Return (x, y) of the center of cell containing provided text 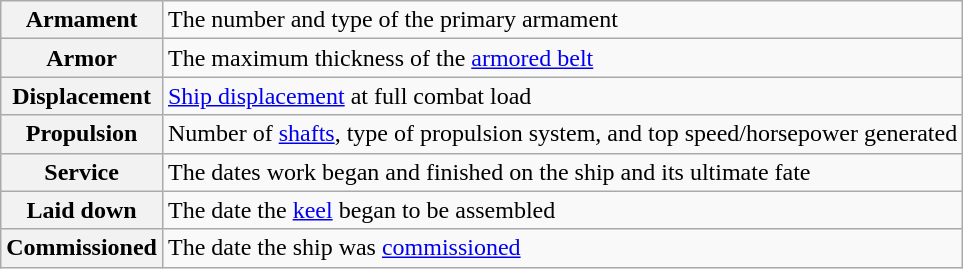
The number and type of the primary armament (562, 20)
Ship displacement at full combat load (562, 96)
Displacement (82, 96)
Service (82, 172)
Propulsion (82, 134)
The date the keel began to be assembled (562, 210)
Armor (82, 58)
The date the ship was commissioned (562, 248)
Number of shafts, type of propulsion system, and top speed/horsepower generated (562, 134)
The maximum thickness of the armored belt (562, 58)
Commissioned (82, 248)
The dates work began and finished on the ship and its ultimate fate (562, 172)
Armament (82, 20)
Laid down (82, 210)
